Detect which cell encompasses the target text, then output its [X, Y] center coordinate. 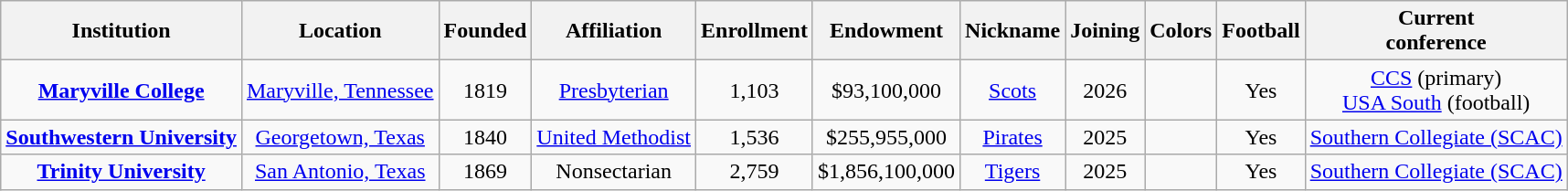
1,536 [755, 137]
Founded [485, 31]
Maryville, Tennessee [340, 90]
Nickname [1012, 31]
1819 [485, 90]
2,759 [755, 172]
Endowment [886, 31]
Institution [122, 31]
Location [340, 31]
Tigers [1012, 172]
United Methodist [614, 137]
Scots [1012, 90]
Nonsectarian [614, 172]
San Antonio, Texas [340, 172]
Enrollment [755, 31]
Southwestern University [122, 137]
Trinity University [122, 172]
CCS (primary)USA South (football) [1436, 90]
Colors [1181, 31]
Affiliation [614, 31]
1,103 [755, 90]
Joining [1106, 31]
Currentconference [1436, 31]
$93,100,000 [886, 90]
1840 [485, 137]
Presbyterian [614, 90]
Georgetown, Texas [340, 137]
$255,955,000 [886, 137]
Football [1261, 31]
$1,856,100,000 [886, 172]
Pirates [1012, 137]
1869 [485, 172]
2026 [1106, 90]
Maryville College [122, 90]
